Output the (x, y) coordinate of the center of the cell containing the given text.  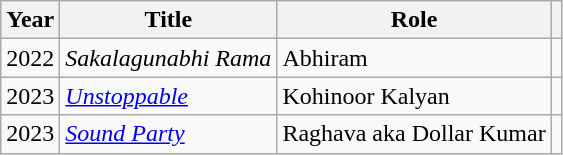
Abhiram (414, 58)
Title (168, 20)
Sakalagunabhi Rama (168, 58)
Sound Party (168, 134)
Year (30, 20)
Raghava aka Dollar Kumar (414, 134)
Kohinoor Kalyan (414, 96)
Role (414, 20)
Unstoppable (168, 96)
2022 (30, 58)
